Return (X, Y) of the center of cell containing provided text 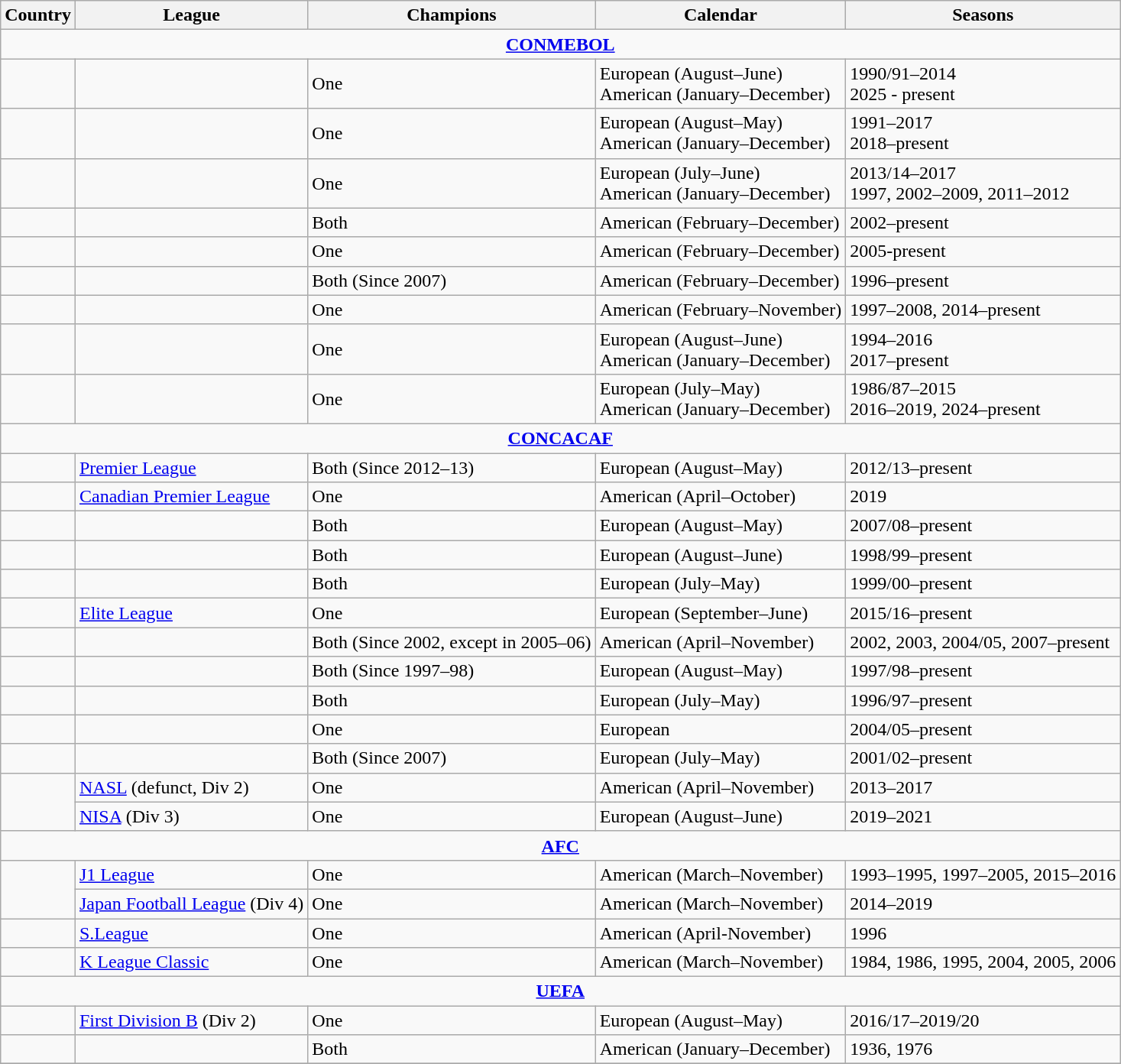
1993–1995, 1997–2005, 2015–2016 (983, 874)
2014–2019 (983, 903)
1990/91–20142025 - present (983, 84)
1994–20162017–present (983, 349)
1999/00–present (983, 584)
2005-present (983, 251)
European (July–May)American (January–December) (721, 399)
2019 (983, 497)
2001/02–present (983, 758)
2015/16–present (983, 613)
European (721, 729)
2019–2021 (983, 816)
AFC (561, 845)
2002, 2003, 2004/05, 2007–present (983, 642)
1991–20172018–present (983, 133)
Champions (452, 15)
1998/99–present (983, 555)
Seasons (983, 15)
First Division B (Div 2) (191, 1020)
Calendar (721, 15)
NISA (Div 3) (191, 816)
Elite League (191, 613)
2007/08–present (983, 526)
Both (Since 2002, except in 2005–06) (452, 642)
1986/87–20152016–2019, 2024–present (983, 399)
American (April–October) (721, 497)
2013/14–20171997, 2002–2009, 2011–2012 (983, 183)
2013–2017 (983, 787)
American (April-November) (721, 933)
Both (Since 1997–98) (452, 671)
2016/17–2019/20 (983, 1020)
Canadian Premier League (191, 497)
K League Classic (191, 962)
2004/05–present (983, 729)
1997/98–present (983, 671)
1996 (983, 933)
CONMEBOL (561, 44)
Japan Football League (Div 4) (191, 903)
2012/13–present (983, 467)
S.League (191, 933)
1997–2008, 2014–present (983, 310)
Both (Since 2012–13) (452, 467)
Premier League (191, 467)
1996/97–present (983, 700)
NASL (defunct, Div 2) (191, 787)
League (191, 15)
J1 League (191, 874)
1984, 1986, 1995, 2004, 2005, 2006 (983, 962)
European (September–June) (721, 613)
UEFA (561, 991)
European (July–June)American (January–December) (721, 183)
Country (38, 15)
European (August–May)American (January–December) (721, 133)
American (February–November) (721, 310)
American (January–December) (721, 1049)
CONCACAF (561, 438)
1996–present (983, 281)
2002–present (983, 222)
1936, 1976 (983, 1049)
